Search for the cell housing the specified text and yield its (x, y) center coordinate. 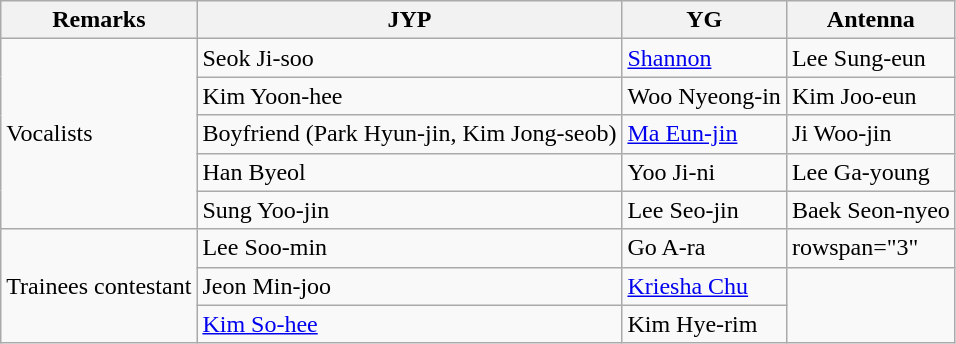
Sung Yoo-jin (410, 210)
Lee Ga-young (870, 172)
Go A-ra (704, 248)
Woo Nyeong-in (704, 96)
Lee Soo-min (410, 248)
YG (704, 20)
Shannon (704, 58)
Kim Yoon-hee (410, 96)
Kim So-hee (410, 324)
Lee Seo-jin (704, 210)
Ma Eun-jin (704, 134)
Baek Seon-nyeo (870, 210)
rowspan="3" (870, 248)
Remarks (99, 20)
JYP (410, 20)
Trainees contestant (99, 286)
Yoo Ji-ni (704, 172)
Seok Ji-soo (410, 58)
Kim Joo-eun (870, 96)
Han Byeol (410, 172)
Antenna (870, 20)
Vocalists (99, 134)
Boyfriend (Park Hyun-jin, Kim Jong-seob) (410, 134)
Lee Sung-eun (870, 58)
Kriesha Chu (704, 286)
Kim Hye-rim (704, 324)
Jeon Min-joo (410, 286)
Ji Woo-jin (870, 134)
